Extract the [X, Y] coordinate from the center of the cell holding the provided text.  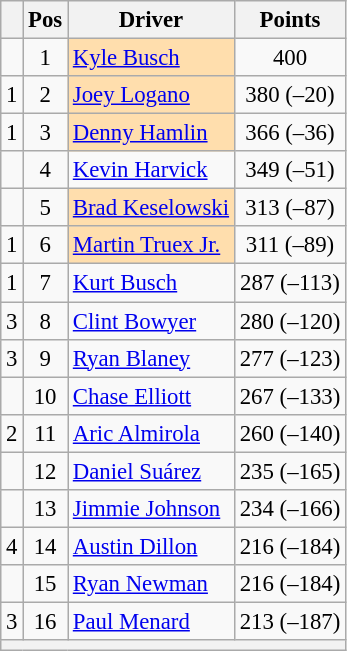
Paul Menard [152, 621]
7 [46, 283]
Kyle Busch [152, 58]
234 (–166) [290, 509]
14 [46, 546]
11 [46, 433]
366 (–36) [290, 133]
213 (–187) [290, 621]
Denny Hamlin [152, 133]
313 (–87) [290, 208]
Chase Elliott [152, 396]
6 [46, 245]
Driver [152, 20]
277 (–123) [290, 358]
Austin Dillon [152, 546]
287 (–113) [290, 283]
Ryan Blaney [152, 358]
Joey Logano [152, 95]
Kevin Harvick [152, 170]
380 (–20) [290, 95]
Pos [46, 20]
Daniel Suárez [152, 471]
Aric Almirola [152, 433]
16 [46, 621]
5 [46, 208]
311 (–89) [290, 245]
Clint Bowyer [152, 321]
400 [290, 58]
8 [46, 321]
280 (–120) [290, 321]
267 (–133) [290, 396]
260 (–140) [290, 433]
13 [46, 509]
Brad Keselowski [152, 208]
Kurt Busch [152, 283]
Martin Truex Jr. [152, 245]
9 [46, 358]
Jimmie Johnson [152, 509]
349 (–51) [290, 170]
10 [46, 396]
15 [46, 584]
Ryan Newman [152, 584]
235 (–165) [290, 471]
12 [46, 471]
Points [290, 20]
